Detect which cell encompasses the target text, then output its [x, y] center coordinate. 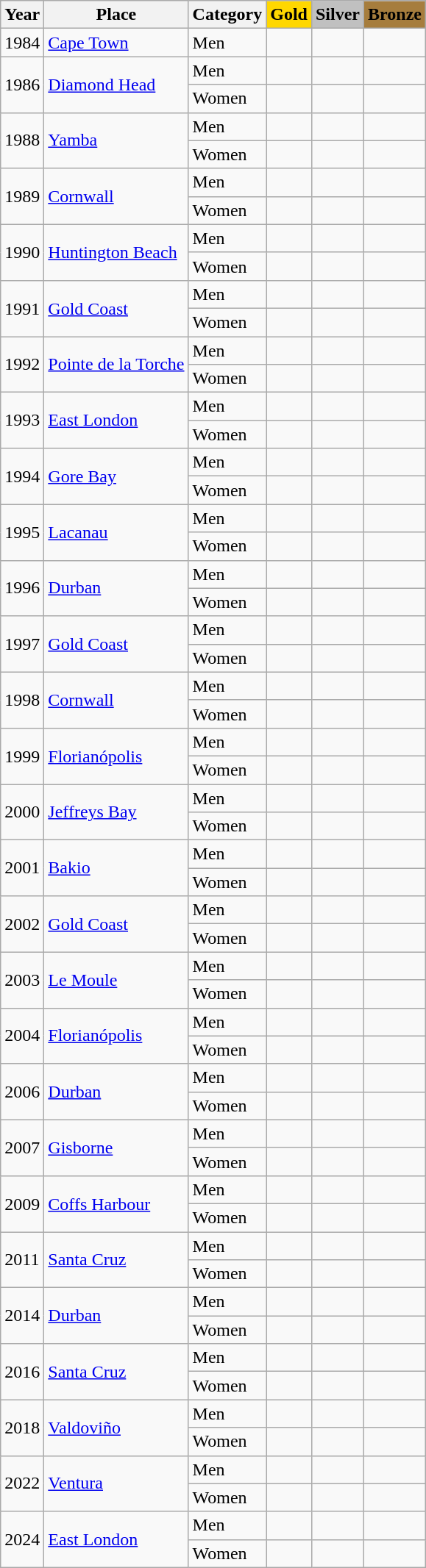
Lacanau [116, 532]
Place [116, 15]
1989 [22, 196]
Gisborne [116, 1148]
2011 [22, 1260]
Silver [337, 15]
1990 [22, 252]
2003 [22, 980]
1986 [22, 85]
Le Moule [116, 980]
1993 [22, 420]
2004 [22, 1036]
1991 [22, 308]
2014 [22, 1316]
2022 [22, 1483]
1994 [22, 476]
2018 [22, 1428]
2007 [22, 1148]
1984 [22, 43]
Cape Town [116, 43]
Bakio [116, 868]
2000 [22, 812]
2002 [22, 924]
Valdoviño [116, 1428]
1988 [22, 140]
2006 [22, 1092]
Bronze [395, 15]
1992 [22, 365]
2016 [22, 1372]
Year [22, 15]
Jeffreys Bay [116, 812]
2009 [22, 1203]
Huntington Beach [116, 252]
1996 [22, 588]
Category [227, 15]
Ventura [116, 1483]
2024 [22, 1539]
2001 [22, 868]
Gold [289, 15]
Gore Bay [116, 476]
1997 [22, 644]
1998 [22, 700]
Yamba [116, 140]
1995 [22, 532]
1999 [22, 756]
Coffs Harbour [116, 1203]
Diamond Head [116, 85]
Pointe de la Torche [116, 365]
